Pinpoint the cell where the given text exists, returning its (x, y) midpoint coordinate. 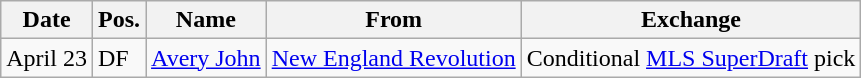
Pos. (118, 20)
Name (206, 20)
From (394, 20)
DF (118, 58)
April 23 (47, 58)
Exchange (691, 20)
Conditional MLS SuperDraft pick (691, 58)
New England Revolution (394, 58)
Date (47, 20)
Avery John (206, 58)
